Identify which cell holds the provided text, then report its (X, Y) central coordinate. 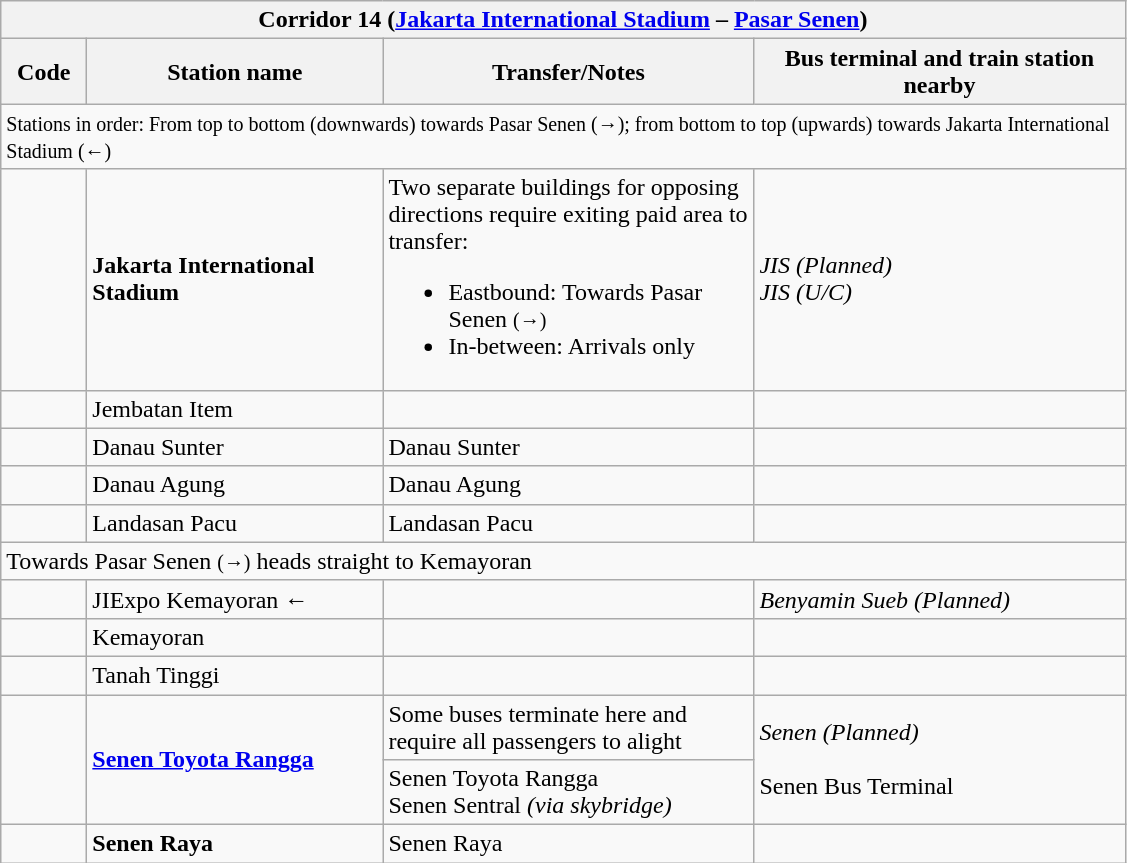
Kemayoran (235, 637)
Jakarta International Stadium (235, 280)
Stations in order: From top to bottom (downwards) towards Pasar Senen (→); from bottom to top (upwards) towards Jakarta International Stadium (←) (563, 136)
Bus terminal and train station nearby (940, 72)
Benyamin Sueb (Planned) (940, 599)
Transfer/Notes (568, 72)
Corridor 14 (Jakarta International Stadium – Pasar Senen) (563, 20)
JIExpo Kemayoran ← (235, 599)
Towards Pasar Senen (→) heads straight to Kemayoran (563, 561)
Senen Toyota Rangga (235, 759)
Senen (Planned) Senen Bus Terminal (940, 759)
Two separate buildings for opposing directions require exiting paid area to transfer:Eastbound: Towards Pasar Senen (→)In-between: Arrivals only (568, 280)
JIS (Planned) JIS (U/C) (940, 280)
Jembatan Item (235, 409)
Code (44, 72)
Station name (235, 72)
Senen Toyota Rangga Senen Sentral (via skybridge) (568, 792)
Some buses terminate here and require all passengers to alight (568, 726)
Tanah Tinggi (235, 675)
